Identify which cell holds the provided text, then report its [x, y] central coordinate. 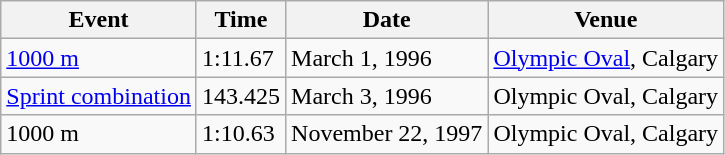
March 3, 1996 [387, 96]
Time [240, 20]
Venue [606, 20]
Event [99, 20]
1:10.63 [240, 134]
1:11.67 [240, 58]
Date [387, 20]
March 1, 1996 [387, 58]
143.425 [240, 96]
Sprint combination [99, 96]
November 22, 1997 [387, 134]
